Find where the given text appears and provide that cell's center as (x, y) coordinate. 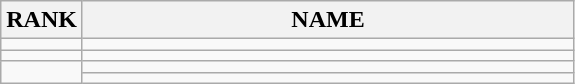
RANK (42, 20)
NAME (328, 20)
